Output the [X, Y] coordinate of the center of the cell containing the given text.  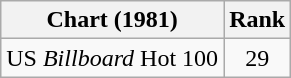
US Billboard Hot 100 [112, 58]
Chart (1981) [112, 20]
29 [258, 58]
Rank [258, 20]
